Extract the [x, y] coordinate from the center of the cell holding the provided text.  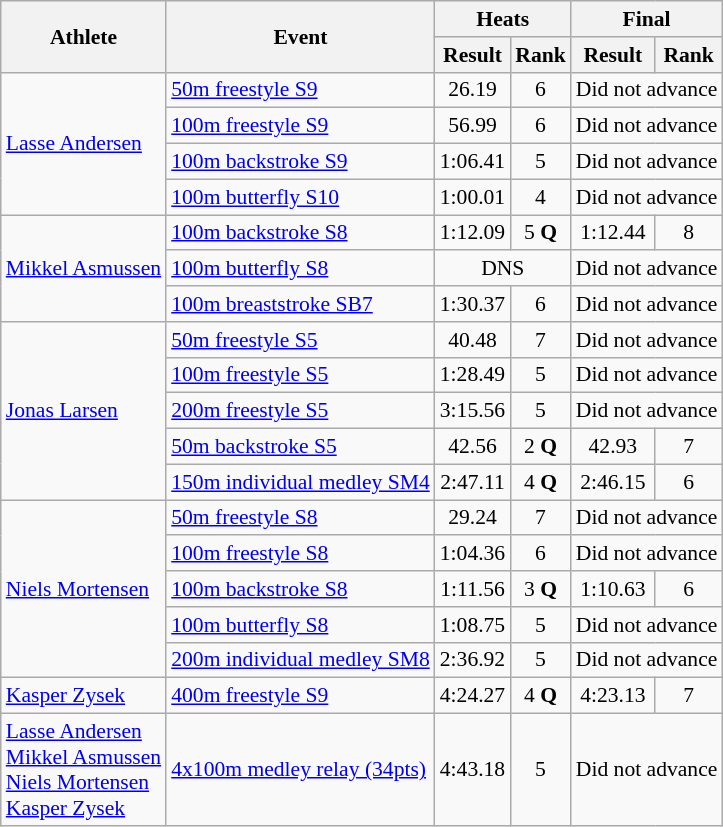
100m butterfly S10 [300, 197]
40.48 [472, 340]
26.19 [472, 90]
200m individual medley SM8 [300, 660]
1:08.75 [472, 625]
42.56 [472, 447]
100m breaststroke SB7 [300, 304]
1:11.56 [472, 589]
50m freestyle S5 [300, 340]
Mikkel Asmussen [84, 268]
100m freestyle S8 [300, 554]
Lasse AndersenMikkel AsmussenNiels MortensenKasper Zysek [84, 770]
1:12.44 [613, 233]
4:24.27 [472, 696]
400m freestyle S9 [300, 696]
100m freestyle S5 [300, 375]
Niels Mortensen [84, 589]
DNS [503, 269]
Final [647, 19]
4:43.18 [472, 770]
29.24 [472, 518]
2:36.92 [472, 660]
100m freestyle S9 [300, 126]
5 Q [540, 233]
1:06.41 [472, 162]
150m individual medley SM4 [300, 482]
56.99 [472, 126]
Kasper Zysek [84, 696]
Jonas Larsen [84, 411]
8 [688, 233]
50m backstroke S5 [300, 447]
1:04.36 [472, 554]
Heats [503, 19]
1:10.63 [613, 589]
50m freestyle S9 [300, 90]
100m backstroke S9 [300, 162]
Lasse Andersen [84, 143]
2 Q [540, 447]
4x100m medley relay (34pts) [300, 770]
Athlete [84, 36]
42.93 [613, 447]
50m freestyle S8 [300, 518]
200m freestyle S5 [300, 411]
2:47.11 [472, 482]
3:15.56 [472, 411]
Event [300, 36]
1:00.01 [472, 197]
1:30.37 [472, 304]
1:12.09 [472, 233]
1:28.49 [472, 375]
4 [540, 197]
4:23.13 [613, 696]
3 Q [540, 589]
2:46.15 [613, 482]
